Return (X, Y) of the center of cell containing provided text 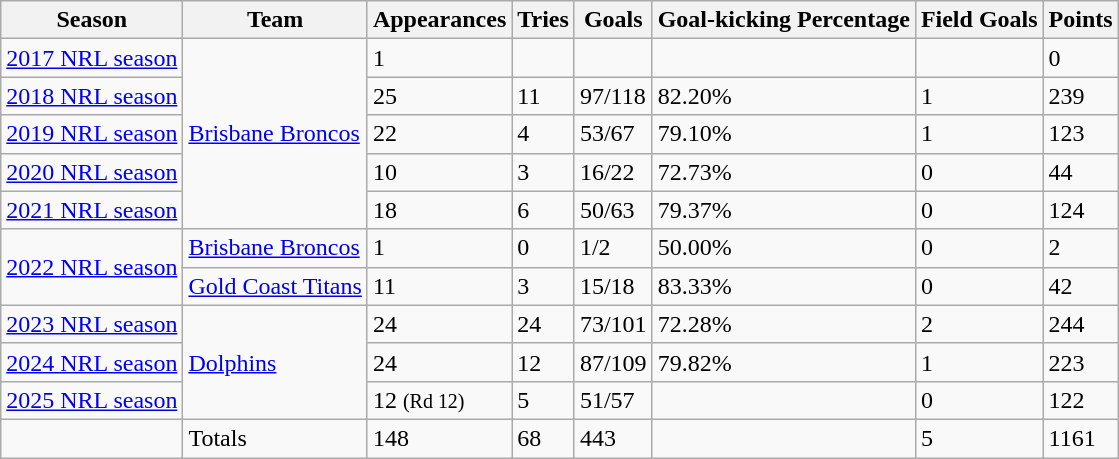
Points (1080, 20)
51/57 (613, 400)
2025 NRL season (92, 400)
25 (439, 96)
44 (1080, 172)
Team (275, 20)
Season (92, 20)
10 (439, 172)
42 (1080, 286)
2020 NRL season (92, 172)
124 (1080, 210)
148 (439, 438)
83.33% (784, 286)
18 (439, 210)
2023 NRL season (92, 324)
1161 (1080, 438)
443 (613, 438)
79.82% (784, 362)
53/67 (613, 134)
1/2 (613, 248)
244 (1080, 324)
12 (544, 362)
73/101 (613, 324)
2019 NRL season (92, 134)
2021 NRL season (92, 210)
Totals (275, 438)
Dolphins (275, 362)
Tries (544, 20)
Field Goals (979, 20)
82.20% (784, 96)
12 (Rd 12) (439, 400)
15/18 (613, 286)
50/63 (613, 210)
2017 NRL season (92, 58)
22 (439, 134)
Gold Coast Titans (275, 286)
50.00% (784, 248)
223 (1080, 362)
Goal-kicking Percentage (784, 20)
122 (1080, 400)
97/118 (613, 96)
87/109 (613, 362)
123 (1080, 134)
2024 NRL season (92, 362)
6 (544, 210)
16/22 (613, 172)
68 (544, 438)
79.37% (784, 210)
2018 NRL season (92, 96)
Goals (613, 20)
72.73% (784, 172)
Appearances (439, 20)
239 (1080, 96)
79.10% (784, 134)
2022 NRL season (92, 267)
72.28% (784, 324)
4 (544, 134)
